Return the [x, y] coordinate for the center point of the cell that contains the specified text.  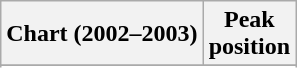
Peak position [249, 34]
Chart (2002–2003) [102, 34]
